Detect which cell encompasses the target text, then output its (x, y) center coordinate. 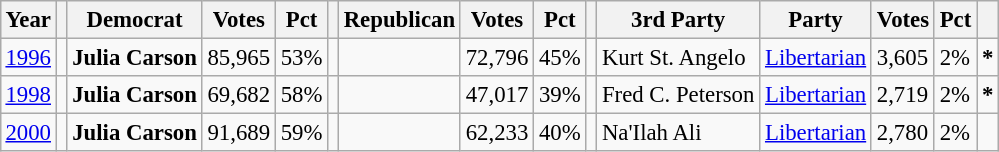
39% (560, 95)
40% (560, 133)
47,017 (496, 95)
2,719 (902, 95)
Democrat (134, 20)
72,796 (496, 57)
1996 (28, 57)
Party (816, 20)
1998 (28, 95)
2000 (28, 133)
Fred C. Peterson (678, 95)
59% (301, 133)
Kurt St. Angelo (678, 57)
Na'Ilah Ali (678, 133)
62,233 (496, 133)
Year (28, 20)
69,682 (238, 95)
Republican (399, 20)
45% (560, 57)
3,605 (902, 57)
91,689 (238, 133)
58% (301, 95)
53% (301, 57)
2,780 (902, 133)
3rd Party (678, 20)
85,965 (238, 57)
